Determine the (x, y) coordinate at the center of the cell enclosing the given text.  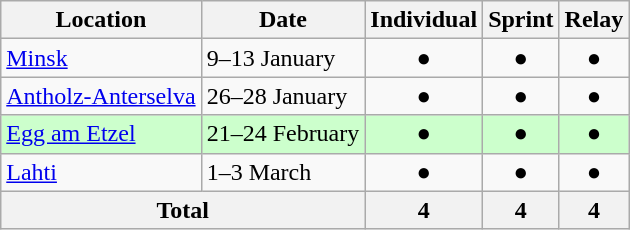
Relay (594, 20)
Total (183, 210)
Individual (424, 20)
Lahti (101, 172)
Date (283, 20)
1–3 March (283, 172)
21–24 February (283, 134)
26–28 January (283, 96)
Location (101, 20)
Egg am Etzel (101, 134)
Antholz-Anterselva (101, 96)
Minsk (101, 58)
9–13 January (283, 58)
Sprint (521, 20)
